Provide the (X, Y) coordinate of the cell's center where the given text is located.  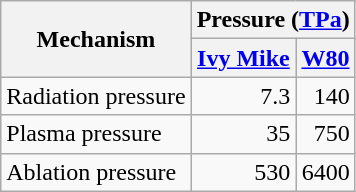
35 (244, 134)
7.3 (244, 96)
Radiation pressure (96, 96)
Mechanism (96, 39)
140 (326, 96)
Ivy Mike (244, 58)
Pressure (TPa) (273, 20)
6400 (326, 172)
750 (326, 134)
530 (244, 172)
Ablation pressure (96, 172)
Plasma pressure (96, 134)
W80 (326, 58)
